From the cell containing the given text, extract its center point as (x, y) coordinate. 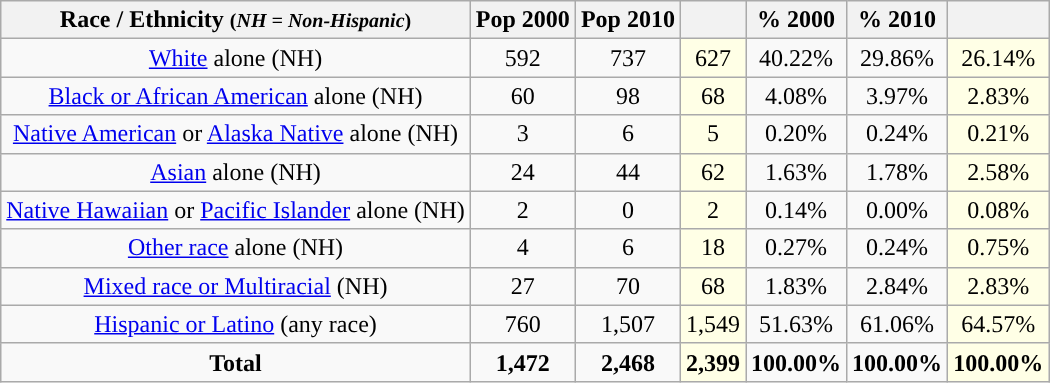
61.06% (898, 324)
3 (522, 134)
2,399 (712, 362)
3.97% (898, 96)
98 (628, 96)
1,472 (522, 362)
592 (522, 58)
Pop 2010 (628, 20)
2.84% (898, 286)
5 (712, 134)
29.86% (898, 58)
Black or African American alone (NH) (236, 96)
2,468 (628, 362)
1.78% (898, 172)
2.58% (998, 172)
18 (712, 248)
0.75% (998, 248)
760 (522, 324)
0.20% (796, 134)
1,549 (712, 324)
Hispanic or Latino (any race) (236, 324)
0.00% (898, 210)
0.27% (796, 248)
0 (628, 210)
70 (628, 286)
26.14% (998, 58)
Race / Ethnicity (NH = Non-Hispanic) (236, 20)
0.08% (998, 210)
Native Hawaiian or Pacific Islander alone (NH) (236, 210)
Asian alone (NH) (236, 172)
27 (522, 286)
1,507 (628, 324)
64.57% (998, 324)
1.63% (796, 172)
0.21% (998, 134)
44 (628, 172)
60 (522, 96)
1.83% (796, 286)
51.63% (796, 324)
4.08% (796, 96)
Mixed race or Multiracial (NH) (236, 286)
40.22% (796, 58)
Other race alone (NH) (236, 248)
627 (712, 58)
62 (712, 172)
0.14% (796, 210)
Pop 2000 (522, 20)
737 (628, 58)
24 (522, 172)
% 2010 (898, 20)
Native American or Alaska Native alone (NH) (236, 134)
4 (522, 248)
White alone (NH) (236, 58)
Total (236, 362)
% 2000 (796, 20)
